Determine the (x, y) coordinate at the center of the cell enclosing the given text.  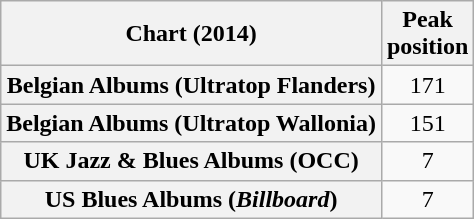
Chart (2014) (192, 34)
171 (427, 85)
151 (427, 123)
Peakposition (427, 34)
Belgian Albums (Ultratop Flanders) (192, 85)
UK Jazz & Blues Albums (OCC) (192, 161)
Belgian Albums (Ultratop Wallonia) (192, 123)
US Blues Albums (Billboard) (192, 199)
